From the cell containing the given text, extract its center point as (x, y) coordinate. 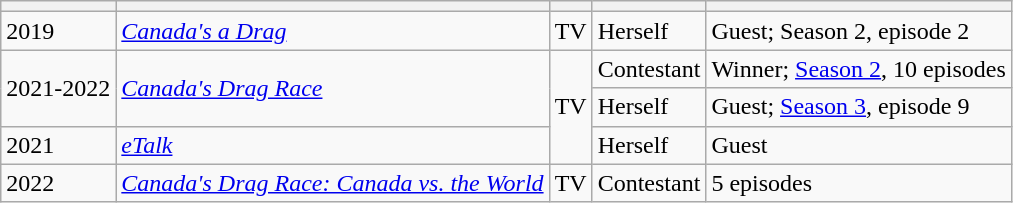
Guest (858, 145)
2021-2022 (58, 88)
5 episodes (858, 183)
Guest; Season 3, episode 9 (858, 107)
2022 (58, 183)
Canada's a Drag (332, 31)
2019 (58, 31)
Guest; Season 2, episode 2 (858, 31)
Winner; Season 2, 10 episodes (858, 69)
2021 (58, 145)
Canada's Drag Race (332, 88)
Canada's Drag Race: Canada vs. the World (332, 183)
eTalk (332, 145)
